Capture the cell that displays the provided text and extract its (x, y) central coordinate. 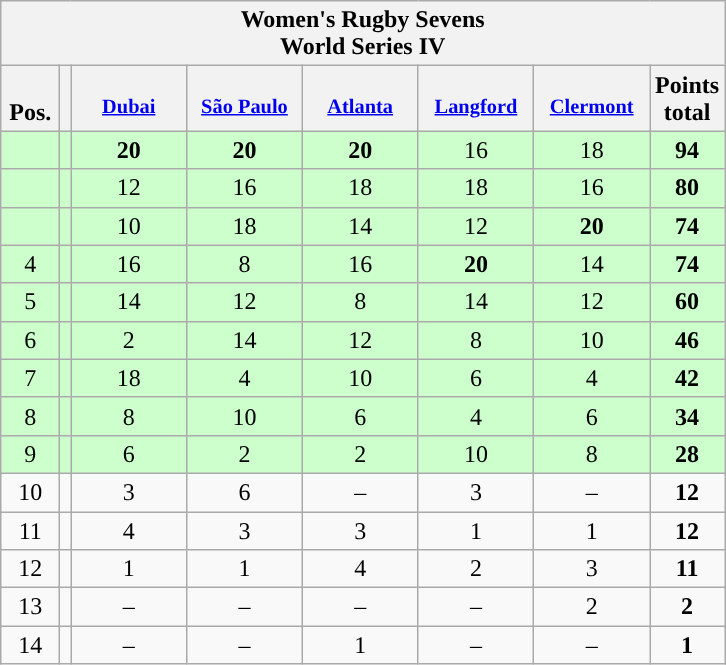
Dubai (129, 98)
5 (30, 302)
Clermont (592, 98)
7 (30, 378)
42 (688, 378)
80 (688, 188)
Pos. (30, 98)
Langford (476, 98)
60 (688, 302)
13 (30, 607)
Atlanta (360, 98)
28 (688, 454)
94 (688, 150)
46 (688, 340)
34 (688, 416)
9 (30, 454)
Women's Rugby SevensWorld Series IV (363, 34)
São Paulo (245, 98)
Pointstotal (688, 98)
